Pinpoint the cell where the given text exists, returning its [x, y] midpoint coordinate. 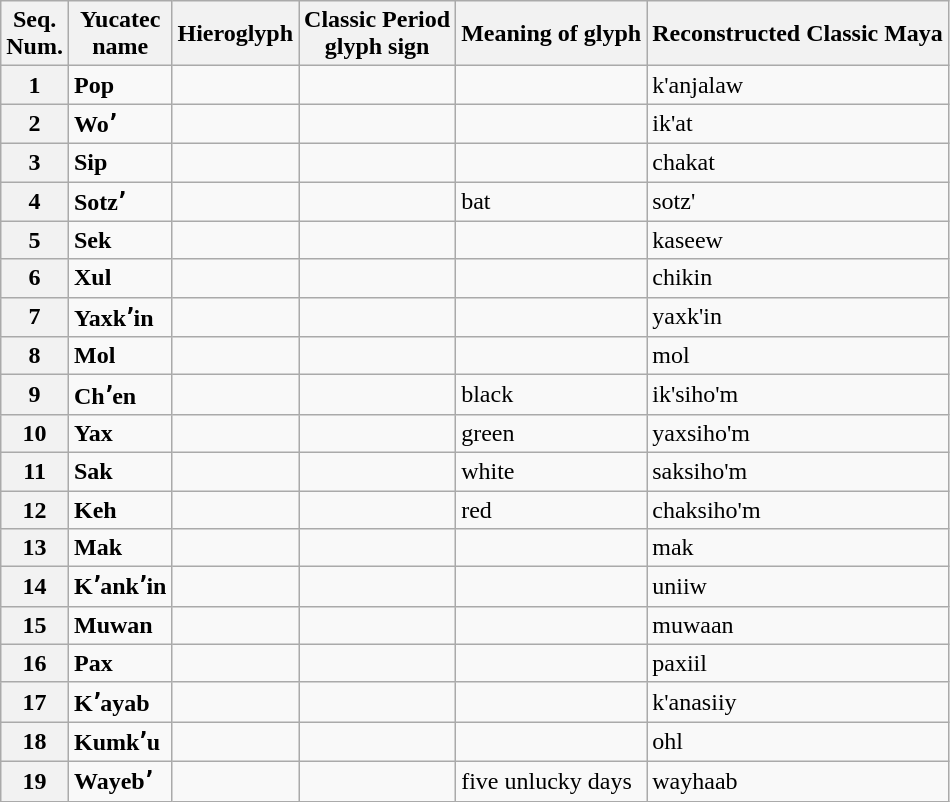
ohl [798, 742]
Keh [120, 509]
Meaning of glyph [552, 34]
k'anasiiy [798, 702]
Kʼankʼin [120, 587]
Chʼen [120, 395]
black [552, 395]
chaksiho'm [798, 509]
3 [35, 162]
mak [798, 548]
Yucatec name [120, 34]
16 [35, 663]
11 [35, 471]
15 [35, 625]
Woʼ [120, 124]
mol [798, 356]
Muwan [120, 625]
Xul [120, 278]
chikin [798, 278]
Mol [120, 356]
8 [35, 356]
ik'at [798, 124]
19 [35, 781]
Kʼayab [120, 702]
5 [35, 240]
Yax [120, 433]
2 [35, 124]
paxiil [798, 663]
4 [35, 202]
chakat [798, 162]
yaxk'in [798, 317]
Mak [120, 548]
sotz' [798, 202]
Reconstructed Classic Maya [798, 34]
Sip [120, 162]
9 [35, 395]
Wayebʼ [120, 781]
17 [35, 702]
Sak [120, 471]
Pax [120, 663]
wayhaab [798, 781]
saksiho'm [798, 471]
18 [35, 742]
7 [35, 317]
12 [35, 509]
13 [35, 548]
bat [552, 202]
green [552, 433]
five unlucky days [552, 781]
1 [35, 85]
Classic Periodglyph sign [378, 34]
white [552, 471]
muwaan [798, 625]
kaseew [798, 240]
k'anjalaw [798, 85]
uniiw [798, 587]
14 [35, 587]
Sotzʼ [120, 202]
10 [35, 433]
Kumkʼu [120, 742]
Yaxkʼin [120, 317]
Sek [120, 240]
Hieroglyph [236, 34]
red [552, 509]
Pop [120, 85]
ik'siho'm [798, 395]
yaxsiho'm [798, 433]
6 [35, 278]
Seq.Num. [35, 34]
